Locate the cell with the specified text and output its (x, y) center coordinate. 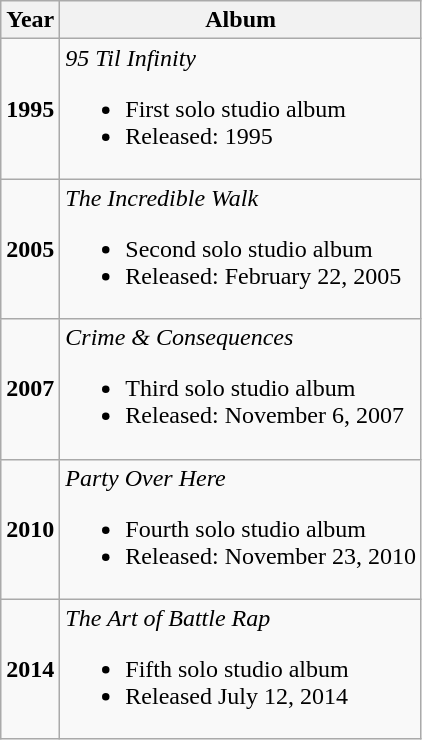
1995 (30, 109)
The Incredible WalkSecond solo studio albumReleased: February 22, 2005 (241, 249)
The Art of Battle RapFifth solo studio albumReleased July 12, 2014 (241, 669)
Year (30, 20)
2005 (30, 249)
2007 (30, 389)
Party Over HereFourth solo studio albumReleased: November 23, 2010 (241, 529)
2014 (30, 669)
95 Til InfinityFirst solo studio albumReleased: 1995 (241, 109)
Album (241, 20)
Crime & ConsequencesThird solo studio albumReleased: November 6, 2007 (241, 389)
2010 (30, 529)
